From the cell containing the given text, extract its center point as (X, Y) coordinate. 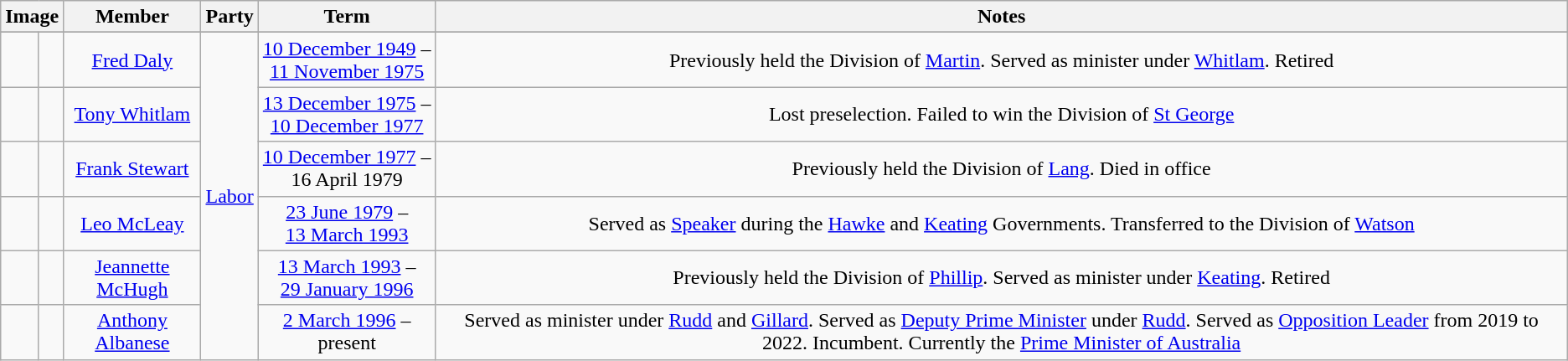
Served as Speaker during the Hawke and Keating Governments. Transferred to the Division of Watson (1002, 223)
13 March 1993 –29 January 1996 (347, 278)
23 June 1979 –13 March 1993 (347, 223)
Frank Stewart (132, 169)
Anthony Albanese (132, 332)
13 December 1975 –10 December 1977 (347, 114)
Leo McLeay (132, 223)
2 March 1996 –present (347, 332)
Previously held the Division of Lang. Died in office (1002, 169)
Term (347, 17)
Labor (230, 196)
Notes (1002, 17)
10 December 1977 –16 April 1979 (347, 169)
Fred Daly (132, 60)
Tony Whitlam (132, 114)
Party (230, 17)
10 December 1949 –11 November 1975 (347, 60)
Jeannette McHugh (132, 278)
Lost preselection. Failed to win the Division of St George (1002, 114)
Previously held the Division of Phillip. Served as minister under Keating. Retired (1002, 278)
Previously held the Division of Martin. Served as minister under Whitlam. Retired (1002, 60)
Image (32, 17)
Member (132, 17)
